Find where the given text appears and provide that cell's center as (X, Y) coordinate. 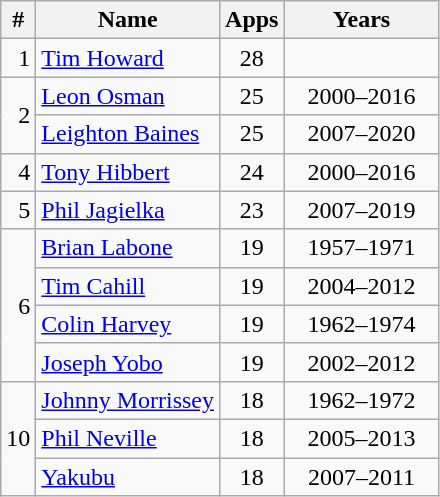
1962–1974 (362, 324)
Leighton Baines (128, 134)
23 (252, 210)
Phil Neville (128, 438)
1 (18, 58)
Apps (252, 20)
2007–2020 (362, 134)
6 (18, 305)
Brian Labone (128, 248)
1957–1971 (362, 248)
28 (252, 58)
2007–2019 (362, 210)
5 (18, 210)
2002–2012 (362, 362)
Yakubu (128, 477)
# (18, 20)
4 (18, 172)
10 (18, 438)
Phil Jagielka (128, 210)
2007–2011 (362, 477)
Years (362, 20)
24 (252, 172)
Colin Harvey (128, 324)
Tony Hibbert (128, 172)
2004–2012 (362, 286)
Name (128, 20)
Tim Howard (128, 58)
2 (18, 115)
1962–1972 (362, 400)
Joseph Yobo (128, 362)
Johnny Morrissey (128, 400)
2005–2013 (362, 438)
Leon Osman (128, 96)
Tim Cahill (128, 286)
